Scan for the cell matching the given text and deliver its [X, Y] coordinate at center. 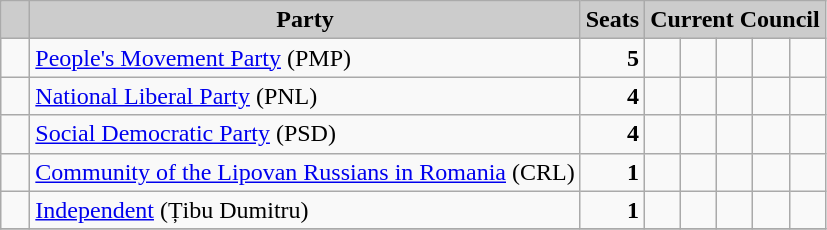
Social Democratic Party (PSD) [305, 134]
Community of the Lipovan Russians in Romania (CRL) [305, 172]
Independent (Țibu Dumitru) [305, 210]
Seats [612, 20]
National Liberal Party (PNL) [305, 96]
People's Movement Party (PMP) [305, 58]
5 [612, 58]
Party [305, 20]
Current Council [736, 20]
